Locate the cell with the specified text and output its [x, y] center coordinate. 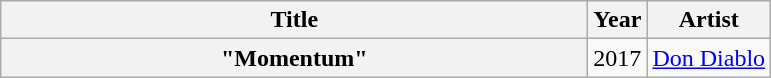
Title [294, 20]
"Momentum" [294, 58]
Year [618, 20]
Artist [709, 20]
Don Diablo [709, 58]
2017 [618, 58]
